Pinpoint the cell where the given text exists, returning its (X, Y) midpoint coordinate. 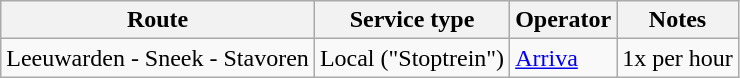
Service type (412, 20)
Leeuwarden - Sneek - Stavoren (158, 58)
1x per hour (678, 58)
Arriva (564, 58)
Notes (678, 20)
Route (158, 20)
Local ("Stoptrein") (412, 58)
Operator (564, 20)
